Output the (X, Y) coordinate of the center of the cell containing the given text.  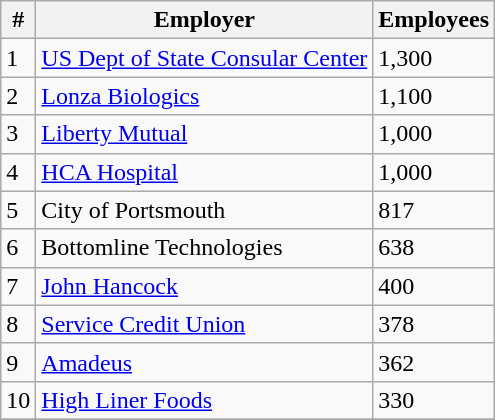
Employer (204, 20)
2 (18, 96)
Liberty Mutual (204, 134)
400 (434, 286)
4 (18, 172)
# (18, 20)
Service Credit Union (204, 324)
US Dept of State Consular Center (204, 58)
1,100 (434, 96)
7 (18, 286)
Amadeus (204, 362)
362 (434, 362)
1,300 (434, 58)
Employees (434, 20)
Bottomline Technologies (204, 248)
638 (434, 248)
HCA Hospital (204, 172)
6 (18, 248)
10 (18, 400)
3 (18, 134)
817 (434, 210)
John Hancock (204, 286)
378 (434, 324)
High Liner Foods (204, 400)
330 (434, 400)
8 (18, 324)
1 (18, 58)
Lonza Biologics (204, 96)
9 (18, 362)
5 (18, 210)
City of Portsmouth (204, 210)
